Return [X, Y] of the center of cell containing provided text 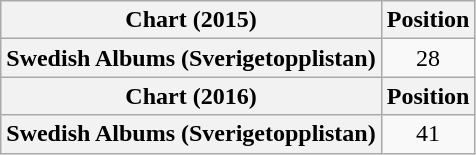
28 [428, 58]
Chart (2016) [191, 96]
41 [428, 134]
Chart (2015) [191, 20]
